Find where the given text appears and provide that cell's center as (x, y) coordinate. 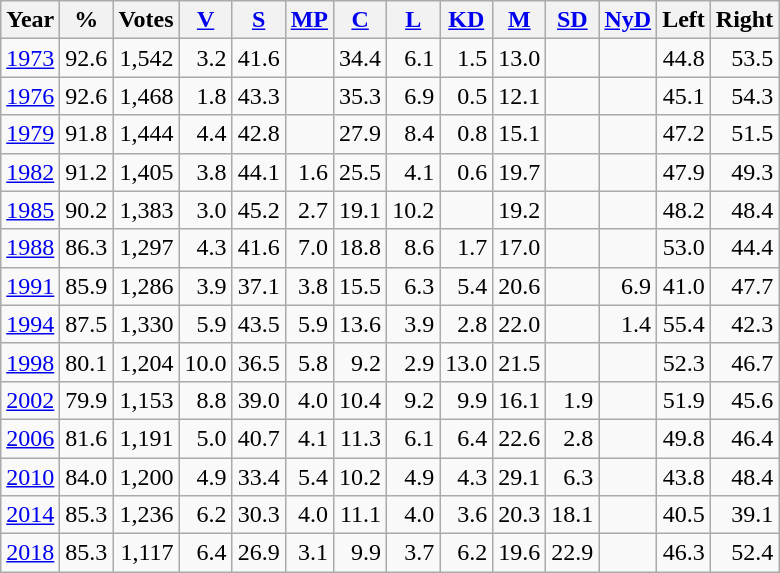
53.5 (744, 58)
2.9 (414, 362)
SD (572, 20)
L (414, 20)
47.9 (684, 172)
5.8 (309, 362)
1.6 (309, 172)
46.7 (744, 362)
39.1 (744, 515)
40.5 (684, 515)
35.3 (360, 96)
19.6 (520, 553)
43.5 (258, 324)
55.4 (684, 324)
2010 (30, 477)
12.1 (520, 96)
8.6 (414, 248)
2014 (30, 515)
2006 (30, 438)
48.2 (684, 210)
1,117 (146, 553)
1982 (30, 172)
39.0 (258, 400)
1,153 (146, 400)
26.9 (258, 553)
22.0 (520, 324)
45.6 (744, 400)
54.3 (744, 96)
1979 (30, 134)
1,383 (146, 210)
1,542 (146, 58)
10.0 (206, 362)
8.4 (414, 134)
43.8 (684, 477)
49.3 (744, 172)
1985 (30, 210)
52.4 (744, 553)
79.9 (86, 400)
3.6 (466, 515)
11.1 (360, 515)
81.6 (86, 438)
90.2 (86, 210)
1,204 (146, 362)
16.1 (520, 400)
1,444 (146, 134)
1.4 (628, 324)
11.3 (360, 438)
15.1 (520, 134)
1.5 (466, 58)
22.6 (520, 438)
30.3 (258, 515)
1,468 (146, 96)
19.7 (520, 172)
V (206, 20)
15.5 (360, 286)
1,200 (146, 477)
5.0 (206, 438)
33.4 (258, 477)
Votes (146, 20)
M (520, 20)
49.8 (684, 438)
47.7 (744, 286)
19.2 (520, 210)
44.4 (744, 248)
1.9 (572, 400)
1976 (30, 96)
MP (309, 20)
21.5 (520, 362)
46.4 (744, 438)
43.3 (258, 96)
1991 (30, 286)
46.3 (684, 553)
NyD (628, 20)
1,286 (146, 286)
20.6 (520, 286)
40.7 (258, 438)
37.1 (258, 286)
0.8 (466, 134)
C (360, 20)
41.0 (684, 286)
1,297 (146, 248)
10.4 (360, 400)
2.7 (309, 210)
0.5 (466, 96)
3.2 (206, 58)
13.6 (360, 324)
27.9 (360, 134)
KD (466, 20)
1994 (30, 324)
85.9 (86, 286)
8.8 (206, 400)
42.8 (258, 134)
18.8 (360, 248)
1.8 (206, 96)
17.0 (520, 248)
20.3 (520, 515)
19.1 (360, 210)
86.3 (86, 248)
44.8 (684, 58)
51.5 (744, 134)
Year (30, 20)
1998 (30, 362)
Left (684, 20)
36.5 (258, 362)
42.3 (744, 324)
7.0 (309, 248)
2018 (30, 553)
4.4 (206, 134)
3.7 (414, 553)
45.2 (258, 210)
80.1 (86, 362)
44.1 (258, 172)
1,405 (146, 172)
3.0 (206, 210)
51.9 (684, 400)
3.1 (309, 553)
91.2 (86, 172)
1.7 (466, 248)
1988 (30, 248)
84.0 (86, 477)
47.2 (684, 134)
52.3 (684, 362)
25.5 (360, 172)
1973 (30, 58)
1,330 (146, 324)
% (86, 20)
91.8 (86, 134)
87.5 (86, 324)
S (258, 20)
45.1 (684, 96)
18.1 (572, 515)
34.4 (360, 58)
1,236 (146, 515)
1,191 (146, 438)
53.0 (684, 248)
Right (744, 20)
22.9 (572, 553)
29.1 (520, 477)
0.6 (466, 172)
2002 (30, 400)
